Identify which cell holds the provided text, then report its [x, y] central coordinate. 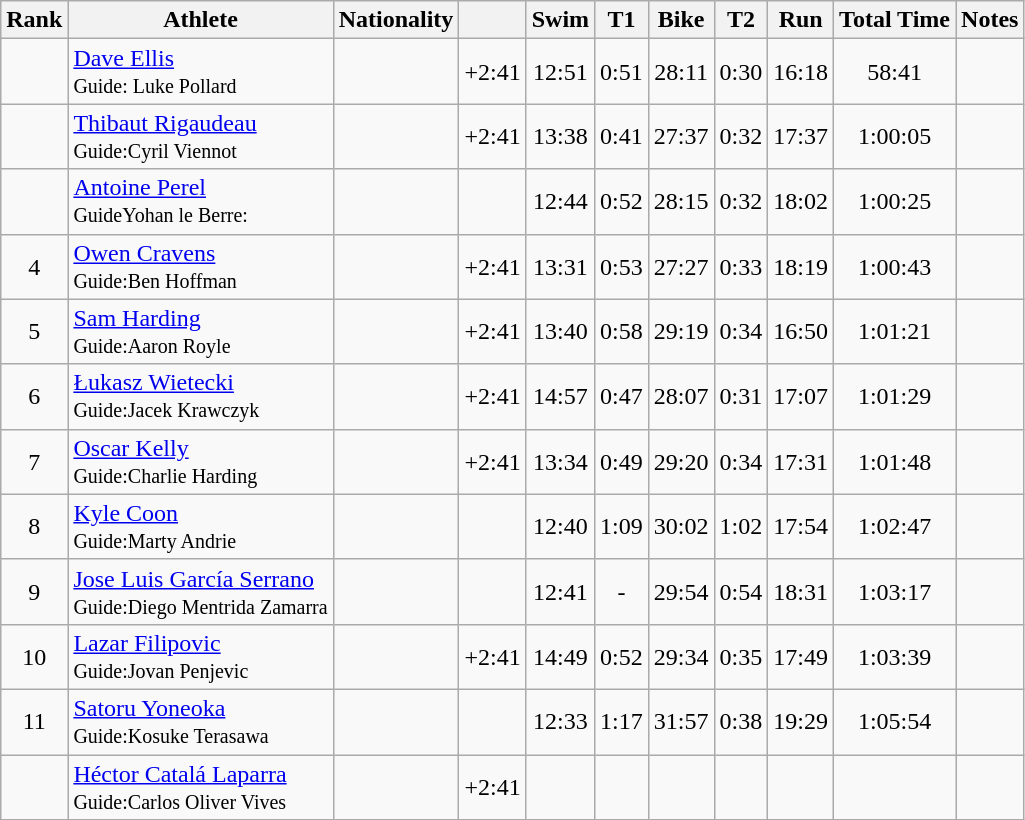
19:29 [801, 722]
16:50 [801, 332]
27:27 [681, 266]
Héctor Catalá LaparraGuide:Carlos Oliver Vives [200, 786]
29:34 [681, 656]
Satoru YoneokaGuide:Kosuke Terasawa [200, 722]
29:54 [681, 592]
0:54 [741, 592]
8 [34, 526]
1:00:43 [895, 266]
17:07 [801, 396]
17:54 [801, 526]
12:41 [560, 592]
28:07 [681, 396]
13:31 [560, 266]
Total Time [895, 20]
1:01:21 [895, 332]
4 [34, 266]
1:09 [622, 526]
13:40 [560, 332]
28:15 [681, 202]
1:05:54 [895, 722]
0:49 [622, 462]
17:31 [801, 462]
1:00:05 [895, 136]
6 [34, 396]
29:19 [681, 332]
- [622, 592]
Kyle CoonGuide:Marty Andrie [200, 526]
0:53 [622, 266]
1:03:17 [895, 592]
12:40 [560, 526]
0:33 [741, 266]
0:47 [622, 396]
14:57 [560, 396]
30:02 [681, 526]
17:37 [801, 136]
12:44 [560, 202]
10 [34, 656]
0:38 [741, 722]
31:57 [681, 722]
18:31 [801, 592]
18:02 [801, 202]
14:49 [560, 656]
28:11 [681, 72]
0:31 [741, 396]
12:33 [560, 722]
1:01:29 [895, 396]
16:18 [801, 72]
Sam HardingGuide:Aaron Royle [200, 332]
13:38 [560, 136]
1:02 [741, 526]
17:49 [801, 656]
11 [34, 722]
Rank [34, 20]
1:03:39 [895, 656]
29:20 [681, 462]
1:01:48 [895, 462]
T2 [741, 20]
18:19 [801, 266]
0:35 [741, 656]
1:02:47 [895, 526]
5 [34, 332]
12:51 [560, 72]
0:41 [622, 136]
Dave EllisGuide: Luke Pollard [200, 72]
9 [34, 592]
Lazar FilipovicGuide:Jovan Penjevic [200, 656]
7 [34, 462]
Thibaut RigaudeauGuide:Cyril Viennot [200, 136]
58:41 [895, 72]
0:51 [622, 72]
0:58 [622, 332]
Nationality [396, 20]
Jose Luis García SerranoGuide:Diego Mentrida Zamarra [200, 592]
Swim [560, 20]
Owen CravensGuide:Ben Hoffman [200, 266]
Notes [990, 20]
Bike [681, 20]
Antoine PerelGuideYohan le Berre: [200, 202]
0:30 [741, 72]
T1 [622, 20]
1:00:25 [895, 202]
Oscar KellyGuide:Charlie Harding [200, 462]
27:37 [681, 136]
1:17 [622, 722]
13:34 [560, 462]
Run [801, 20]
Athlete [200, 20]
Łukasz WieteckiGuide:Jacek Krawczyk [200, 396]
